Return the (X, Y) coordinate for the center point of the cell that contains the specified text.  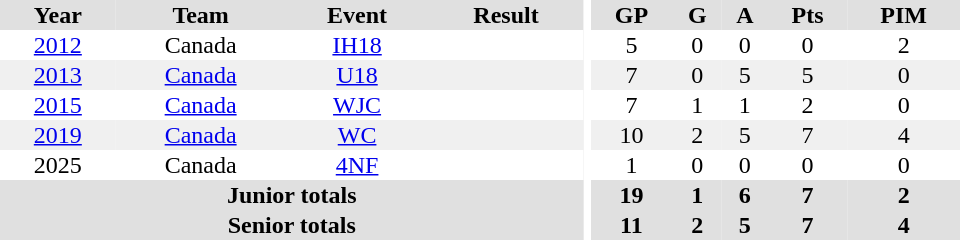
G (698, 15)
Senior totals (292, 225)
2012 (58, 45)
GP (631, 15)
Team (201, 15)
PIM (904, 15)
6 (745, 195)
2015 (58, 105)
10 (631, 135)
Pts (808, 15)
Junior totals (292, 195)
19 (631, 195)
11 (631, 225)
WC (358, 135)
A (745, 15)
U18 (358, 75)
2019 (58, 135)
4NF (358, 165)
Year (58, 15)
Event (358, 15)
IH18 (358, 45)
Result (506, 15)
WJC (358, 105)
2025 (58, 165)
2013 (58, 75)
